Output the (X, Y) coordinate of the center of the cell containing the given text.  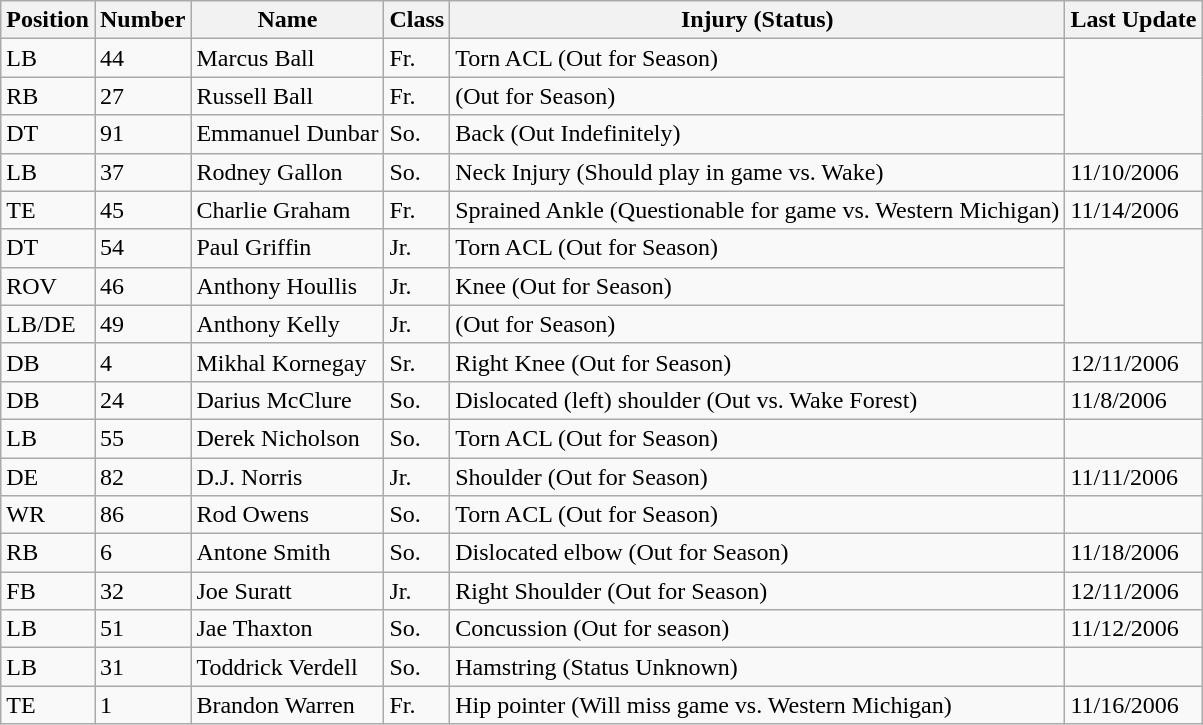
Right Shoulder (Out for Season) (758, 591)
Number (142, 20)
Toddrick Verdell (288, 667)
Right Knee (Out for Season) (758, 362)
32 (142, 591)
11/16/2006 (1134, 705)
Anthony Houllis (288, 286)
Antone Smith (288, 553)
86 (142, 515)
44 (142, 58)
55 (142, 438)
Jae Thaxton (288, 629)
Rodney Gallon (288, 172)
82 (142, 477)
WR (48, 515)
45 (142, 210)
Darius McClure (288, 400)
91 (142, 134)
Brandon Warren (288, 705)
49 (142, 324)
Injury (Status) (758, 20)
Marcus Ball (288, 58)
Concussion (Out for season) (758, 629)
4 (142, 362)
Paul Griffin (288, 248)
24 (142, 400)
D.J. Norris (288, 477)
Charlie Graham (288, 210)
DE (48, 477)
Shoulder (Out for Season) (758, 477)
Joe Suratt (288, 591)
46 (142, 286)
11/12/2006 (1134, 629)
Back (Out Indefinitely) (758, 134)
Position (48, 20)
Name (288, 20)
Class (417, 20)
Sr. (417, 362)
Knee (Out for Season) (758, 286)
Rod Owens (288, 515)
Neck Injury (Should play in game vs. Wake) (758, 172)
54 (142, 248)
Sprained Ankle (Questionable for game vs. Western Michigan) (758, 210)
31 (142, 667)
1 (142, 705)
ROV (48, 286)
51 (142, 629)
11/10/2006 (1134, 172)
Hamstring (Status Unknown) (758, 667)
Russell Ball (288, 96)
11/14/2006 (1134, 210)
27 (142, 96)
FB (48, 591)
37 (142, 172)
Anthony Kelly (288, 324)
LB/DE (48, 324)
Mikhal Kornegay (288, 362)
11/11/2006 (1134, 477)
11/18/2006 (1134, 553)
Dislocated (left) shoulder (Out vs. Wake Forest) (758, 400)
Hip pointer (Will miss game vs. Western Michigan) (758, 705)
6 (142, 553)
Dislocated elbow (Out for Season) (758, 553)
11/8/2006 (1134, 400)
Last Update (1134, 20)
Derek Nicholson (288, 438)
Emmanuel Dunbar (288, 134)
